From the cell containing the given text, extract its center point as (x, y) coordinate. 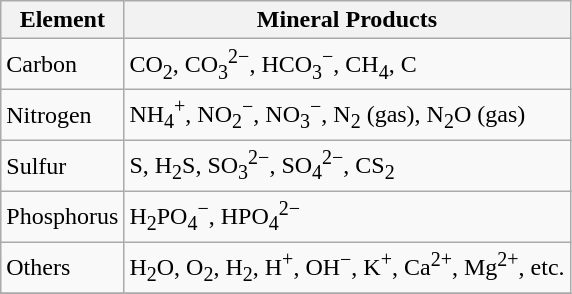
Nitrogen (62, 116)
H2PO4−, HPO42− (347, 216)
Others (62, 268)
NH4+, NO2−, NO3−, N2 (gas), N2O (gas) (347, 116)
Mineral Products (347, 20)
Carbon (62, 64)
Element (62, 20)
CO2, CO32−, HCO3−, CH4, C (347, 64)
Sulfur (62, 166)
S, H2S, SO32−, SO42−, CS2 (347, 166)
Phosphorus (62, 216)
H2O, O2, H2, H+, OH−, K+, Ca2+, Mg2+, etc. (347, 268)
